Identify which cell holds the provided text, then report its [X, Y] central coordinate. 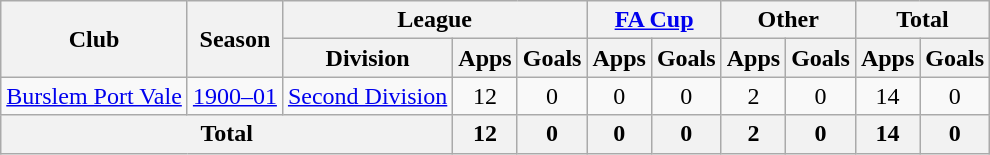
League [434, 20]
Burslem Port Vale [94, 96]
Other [788, 20]
1900–01 [234, 96]
Second Division [367, 96]
FA Cup [654, 20]
Division [367, 58]
Season [234, 39]
Club [94, 39]
